Locate the cell with the specified text and output its [X, Y] center coordinate. 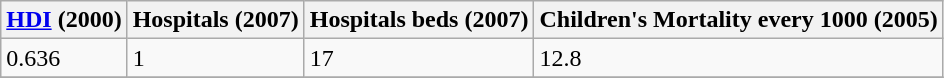
0.636 [64, 58]
Hospitals (2007) [216, 20]
Hospitals beds (2007) [419, 20]
Children's Mortality every 1000 (2005) [738, 20]
1 [216, 58]
12.8 [738, 58]
HDI (2000) [64, 20]
17 [419, 58]
